Find where the given text appears and provide that cell's center as [x, y] coordinate. 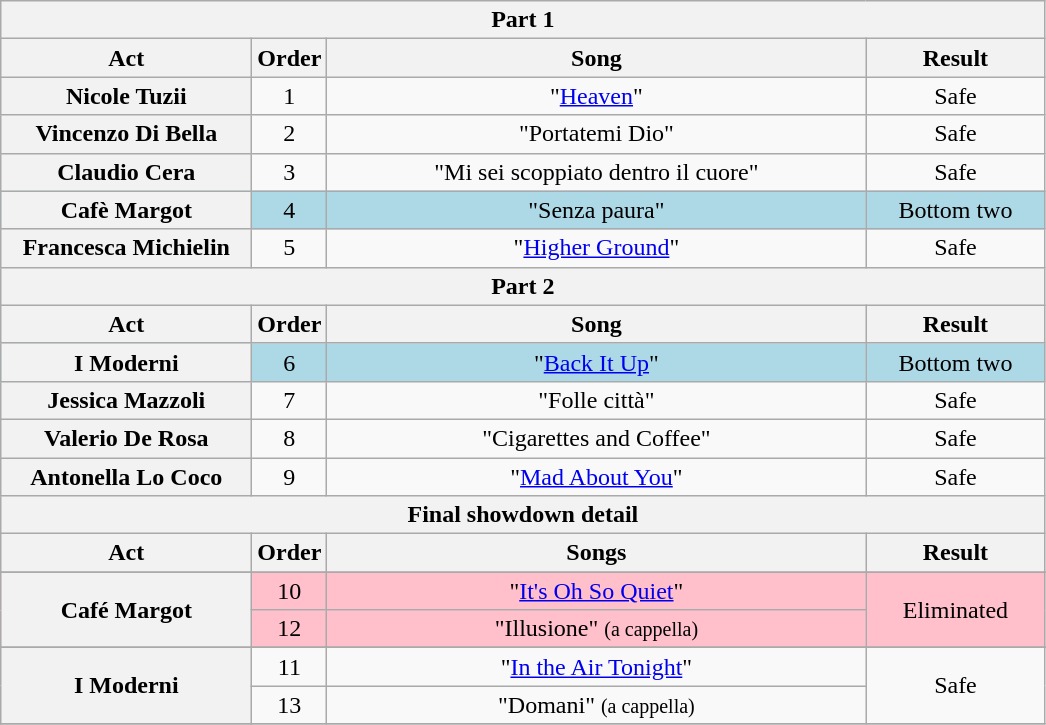
Vincenzo Di Bella [126, 134]
"Portatemi Dio" [596, 134]
Valerio De Rosa [126, 438]
13 [290, 705]
Jessica Mazzoli [126, 400]
"Illusione" (a cappella) [596, 629]
6 [290, 362]
Francesca Michielin [126, 248]
4 [290, 210]
Final showdown detail [523, 515]
"Higher Ground" [596, 248]
"It's Oh So Quiet" [596, 591]
8 [290, 438]
Part 1 [523, 20]
"Cigarettes and Coffee" [596, 438]
3 [290, 172]
2 [290, 134]
Nicole Tuzii [126, 96]
10 [290, 591]
"Mad About You" [596, 477]
"Senza paura" [596, 210]
Café Margot [126, 610]
Cafè Margot [126, 210]
5 [290, 248]
"Domani" (a cappella) [596, 705]
Part 2 [523, 286]
12 [290, 629]
Songs [596, 553]
"Folle città" [596, 400]
Claudio Cera [126, 172]
"In the Air Tonight" [596, 667]
9 [290, 477]
7 [290, 400]
"Mi sei scoppiato dentro il cuore" [596, 172]
"Back It Up" [596, 362]
1 [290, 96]
Antonella Lo Coco [126, 477]
Eliminated [956, 610]
11 [290, 667]
"Heaven" [596, 96]
